From the cell containing the given text, extract its center point as [x, y] coordinate. 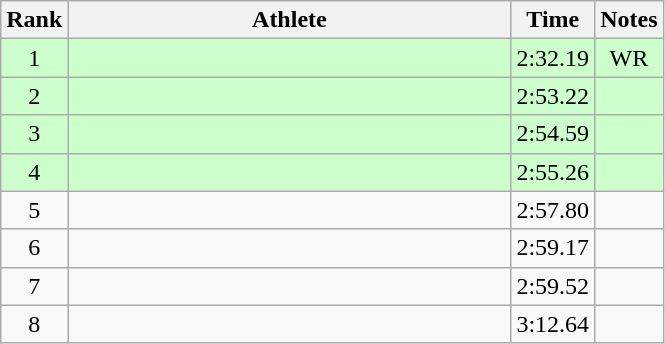
WR [629, 58]
8 [34, 324]
4 [34, 172]
2:59.17 [553, 248]
5 [34, 210]
3 [34, 134]
2:54.59 [553, 134]
2:55.26 [553, 172]
3:12.64 [553, 324]
2:57.80 [553, 210]
2 [34, 96]
2:59.52 [553, 286]
6 [34, 248]
2:32.19 [553, 58]
Notes [629, 20]
1 [34, 58]
Rank [34, 20]
2:53.22 [553, 96]
7 [34, 286]
Athlete [290, 20]
Time [553, 20]
